Return the (x, y) coordinate for the center point of the cell that contains the specified text.  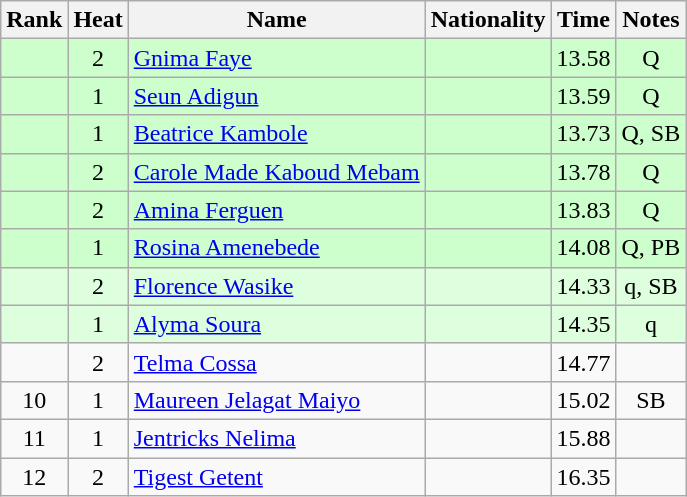
15.02 (584, 400)
15.88 (584, 438)
14.08 (584, 248)
14.77 (584, 362)
Seun Adigun (276, 96)
11 (34, 438)
Q, PB (651, 248)
13.59 (584, 96)
10 (34, 400)
13.83 (584, 210)
Time (584, 20)
Q, SB (651, 134)
Name (276, 20)
14.35 (584, 324)
13.58 (584, 58)
Amina Ferguen (276, 210)
Rank (34, 20)
Notes (651, 20)
Jentricks Nelima (276, 438)
Rosina Amenebede (276, 248)
12 (34, 477)
14.33 (584, 286)
Telma Cossa (276, 362)
Beatrice Kambole (276, 134)
SB (651, 400)
Gnima Faye (276, 58)
Alyma Soura (276, 324)
Florence Wasike (276, 286)
Maureen Jelagat Maiyo (276, 400)
q (651, 324)
Nationality (488, 20)
16.35 (584, 477)
Tigest Getent (276, 477)
Heat (98, 20)
13.78 (584, 172)
Carole Made Kaboud Mebam (276, 172)
q, SB (651, 286)
13.73 (584, 134)
